Provide the (x, y) coordinate of the cell's center where the given text is located.  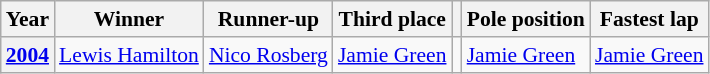
Fastest lap (650, 19)
Runner-up (268, 19)
Nico Rosberg (268, 55)
Winner (129, 19)
Pole position (526, 19)
Third place (392, 19)
Year (28, 19)
Lewis Hamilton (129, 55)
2004 (28, 55)
